Identify which cell holds the provided text, then report its [X, Y] central coordinate. 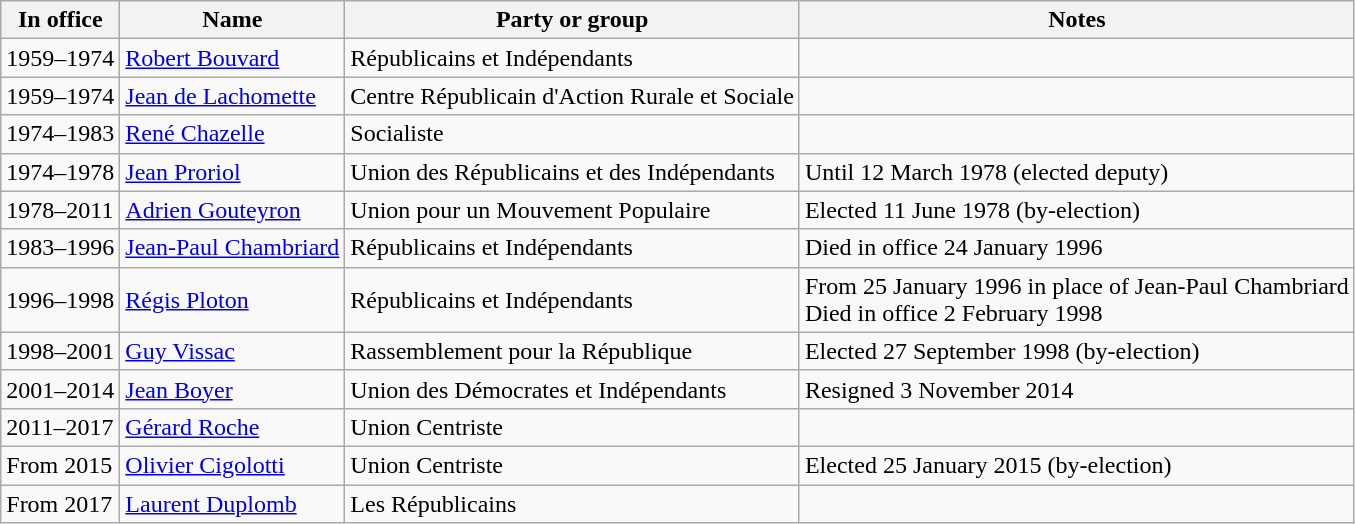
Union pour un Mouvement Populaire [572, 210]
Elected 11 June 1978 (by-election) [1076, 210]
Died in office 24 January 1996 [1076, 248]
Centre Républicain d'Action Rurale et Sociale [572, 96]
Resigned 3 November 2014 [1076, 389]
Notes [1076, 20]
Olivier Cigolotti [232, 465]
Jean-Paul Chambriard [232, 248]
1974–1983 [60, 134]
From 2017 [60, 503]
Robert Bouvard [232, 58]
Rassemblement pour la République [572, 351]
Régis Ploton [232, 300]
1983–1996 [60, 248]
Union des Républicains et des Indépendants [572, 172]
Socialiste [572, 134]
Jean Boyer [232, 389]
Jean Proriol [232, 172]
1998–2001 [60, 351]
Party or group [572, 20]
1996–1998 [60, 300]
Elected 25 January 2015 (by-election) [1076, 465]
Gérard Roche [232, 427]
René Chazelle [232, 134]
In office [60, 20]
1978–2011 [60, 210]
Jean de Lachomette [232, 96]
Union des Démocrates et Indépendants [572, 389]
2001–2014 [60, 389]
1974–1978 [60, 172]
Guy Vissac [232, 351]
Until 12 March 1978 (elected deputy) [1076, 172]
Les Républicains [572, 503]
Laurent Duplomb [232, 503]
From 2015 [60, 465]
2011–2017 [60, 427]
Elected 27 September 1998 (by-election) [1076, 351]
Name [232, 20]
Adrien Gouteyron [232, 210]
From 25 January 1996 in place of Jean-Paul ChambriardDied in office 2 February 1998 [1076, 300]
